Search for the cell housing the specified text and yield its (x, y) center coordinate. 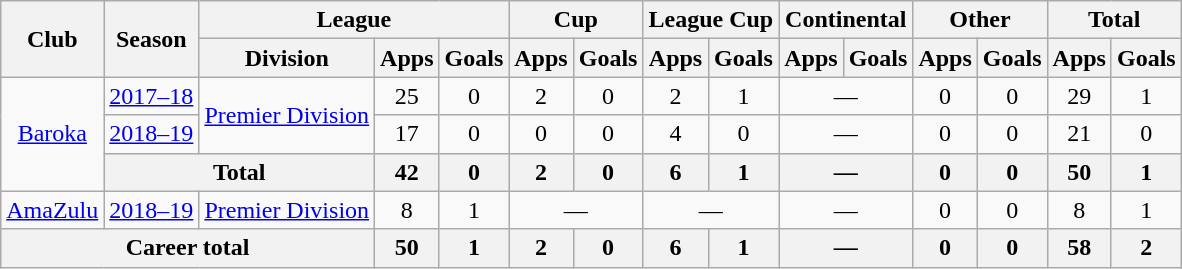
Season (152, 39)
4 (676, 134)
Division (287, 58)
42 (407, 172)
21 (1079, 134)
29 (1079, 96)
Other (980, 20)
58 (1079, 248)
2017–18 (152, 96)
League Cup (711, 20)
AmaZulu (52, 210)
Career total (188, 248)
Cup (576, 20)
League (354, 20)
Club (52, 39)
17 (407, 134)
25 (407, 96)
Continental (846, 20)
Baroka (52, 134)
